Determine the [X, Y] coordinate at the center of the cell enclosing the given text.  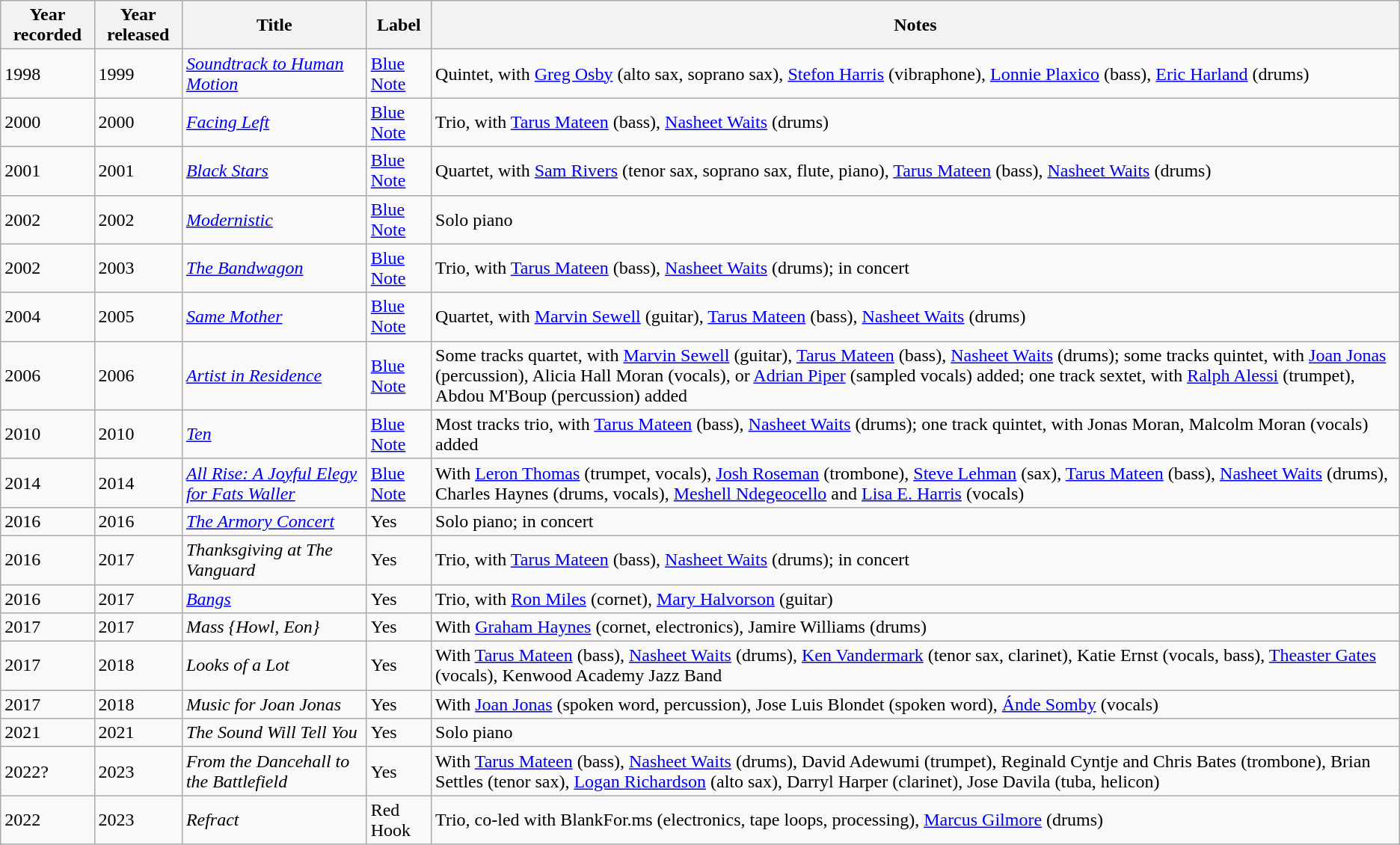
Refract [274, 820]
Title [274, 25]
Label [399, 25]
The Bandwagon [274, 268]
Bangs [274, 599]
Mass {Howl, Eon} [274, 627]
Most tracks trio, with Tarus Mateen (bass), Nasheet Waits (drums); one track quintet, with Jonas Moran, Malcolm Moran (vocals) added [915, 434]
Looks of a Lot [274, 666]
Ten [274, 434]
Quintet, with Greg Osby (alto sax, soprano sax), Stefon Harris (vibraphone), Lonnie Plaxico (bass), Eric Harland (drums) [915, 73]
1999 [138, 73]
1998 [48, 73]
Music for Joan Jonas [274, 704]
Red Hook [399, 820]
2005 [138, 317]
Trio, with Tarus Mateen (bass), Nasheet Waits (drums) [915, 123]
Thanksgiving at The Vanguard [274, 559]
Facing Left [274, 123]
Trio, with Ron Miles (cornet), Mary Halvorson (guitar) [915, 599]
2003 [138, 268]
Black Stars [274, 170]
Trio, co-led with BlankFor.ms (electronics, tape loops, processing), Marcus Gilmore (drums) [915, 820]
Artist in Residence [274, 375]
Year released [138, 25]
Modernistic [274, 220]
With Joan Jonas (spoken word, percussion), Jose Luis Blondet (spoken word), Ánde Somby (vocals) [915, 704]
2022? [48, 772]
Quartet, with Marvin Sewell (guitar), Tarus Mateen (bass), Nasheet Waits (drums) [915, 317]
All Rise: A Joyful Elegy for Fats Waller [274, 483]
Notes [915, 25]
Quartet, with Sam Rivers (tenor sax, soprano sax, flute, piano), Tarus Mateen (bass), Nasheet Waits (drums) [915, 170]
Year recorded [48, 25]
2004 [48, 317]
2022 [48, 820]
Same Mother [274, 317]
Solo piano; in concert [915, 521]
From the Dancehall to the Battlefield [274, 772]
With Graham Haynes (cornet, electronics), Jamire Williams (drums) [915, 627]
The Sound Will Tell You [274, 733]
Soundtrack to Human Motion [274, 73]
The Armory Concert [274, 521]
